Determine the (X, Y) coordinate at the center of the cell enclosing the given text.  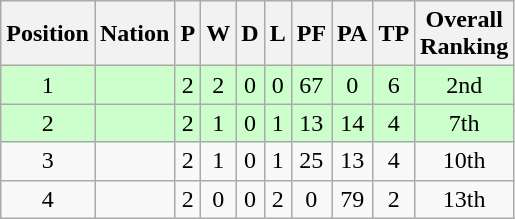
Position (48, 34)
3 (48, 161)
PA (352, 34)
TP (394, 34)
D (250, 34)
25 (311, 161)
OverallRanking (464, 34)
6 (394, 85)
P (188, 34)
2nd (464, 85)
Nation (134, 34)
13th (464, 199)
14 (352, 123)
10th (464, 161)
W (218, 34)
PF (311, 34)
L (278, 34)
7th (464, 123)
79 (352, 199)
67 (311, 85)
